Determine the (X, Y) coordinate at the center of the cell enclosing the given text.  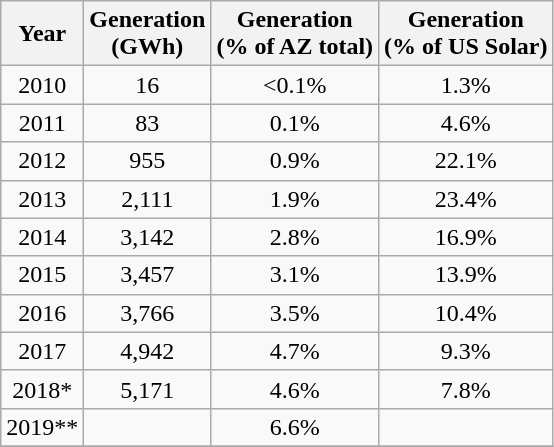
2013 (42, 199)
2015 (42, 275)
2019** (42, 427)
5,171 (148, 389)
<0.1% (295, 85)
4,942 (148, 351)
3,457 (148, 275)
3.1% (295, 275)
2.8% (295, 237)
Generation (% of US Solar) (466, 34)
Generation (GWh) (148, 34)
10.4% (466, 313)
23.4% (466, 199)
955 (148, 161)
1.9% (295, 199)
2014 (42, 237)
2017 (42, 351)
83 (148, 123)
4.7% (295, 351)
9.3% (466, 351)
16 (148, 85)
2012 (42, 161)
3.5% (295, 313)
Year (42, 34)
3,766 (148, 313)
22.1% (466, 161)
0.1% (295, 123)
2010 (42, 85)
13.9% (466, 275)
Generation (% of AZ total) (295, 34)
2016 (42, 313)
3,142 (148, 237)
1.3% (466, 85)
7.8% (466, 389)
2011 (42, 123)
2,111 (148, 199)
6.6% (295, 427)
2018* (42, 389)
16.9% (466, 237)
0.9% (295, 161)
